Output the (X, Y) coordinate of the center of the cell containing the given text.  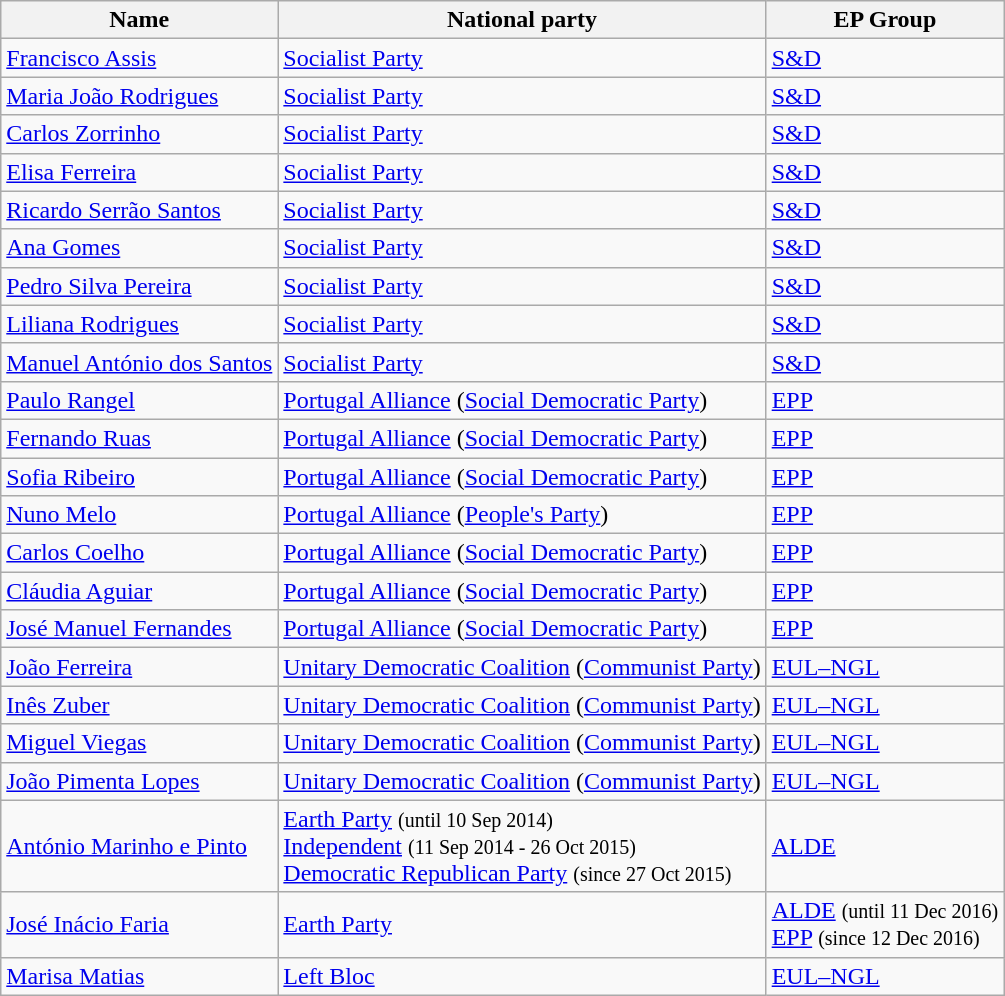
Carlos Coelho (140, 553)
Manuel António dos Santos (140, 362)
Left Bloc (522, 976)
Sofia Ribeiro (140, 477)
Paulo Rangel (140, 400)
Francisco Assis (140, 58)
National party (522, 20)
Name (140, 20)
Maria João Rodrigues (140, 96)
João Pimenta Lopes (140, 781)
Inês Zuber (140, 705)
ALDE (until 11 Dec 2016) EPP (since 12 Dec 2016) (884, 924)
Marisa Matias (140, 976)
José Manuel Fernandes (140, 629)
Cláudia Aguiar (140, 591)
Pedro Silva Pereira (140, 286)
Ana Gomes (140, 248)
Miguel Viegas (140, 743)
Ricardo Serrão Santos (140, 210)
Liliana Rodrigues (140, 324)
Carlos Zorrinho (140, 134)
Earth Party (522, 924)
José Inácio Faria (140, 924)
João Ferreira (140, 667)
Nuno Melo (140, 515)
Earth Party (until 10 Sep 2014) Independent (11 Sep 2014 - 26 Oct 2015) Democratic Republican Party (since 27 Oct 2015) (522, 846)
ALDE (884, 846)
António Marinho e Pinto (140, 846)
Elisa Ferreira (140, 172)
Fernando Ruas (140, 438)
Portugal Alliance (People's Party) (522, 515)
EP Group (884, 20)
